From the cell containing the given text, extract its center point as [x, y] coordinate. 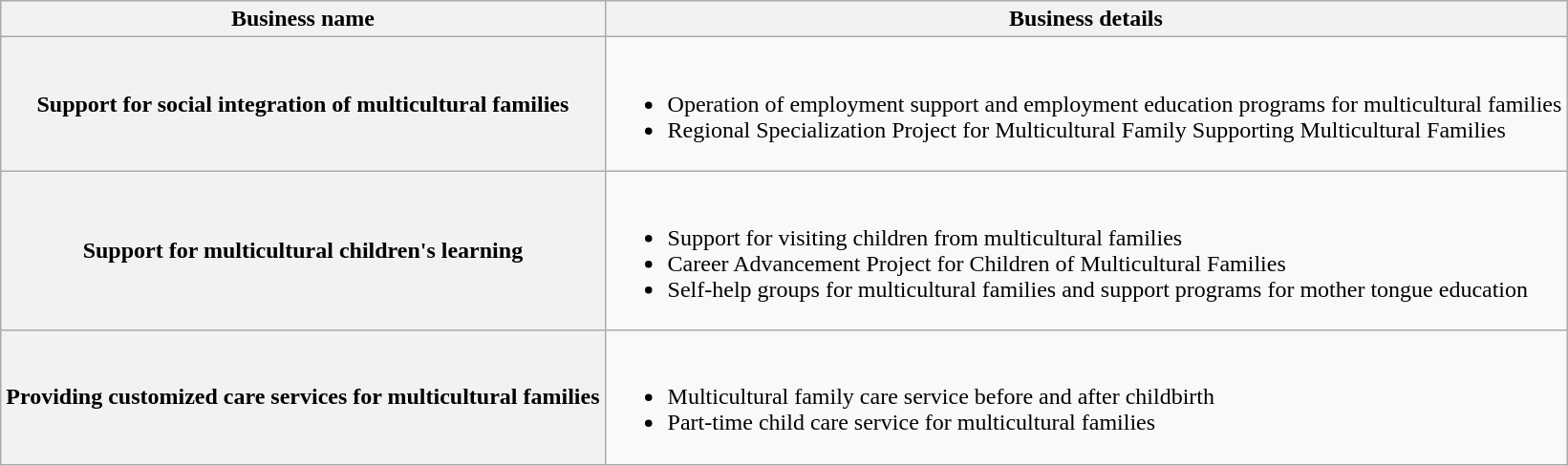
Support for multicultural children's learning [303, 250]
Business details [1085, 19]
Support for social integration of multicultural families [303, 104]
Business name [303, 19]
Providing customized care services for multicultural families [303, 397]
Multicultural family care service before and after childbirthPart-time child care service for multicultural families [1085, 397]
